Identify which cell holds the provided text, then report its (x, y) central coordinate. 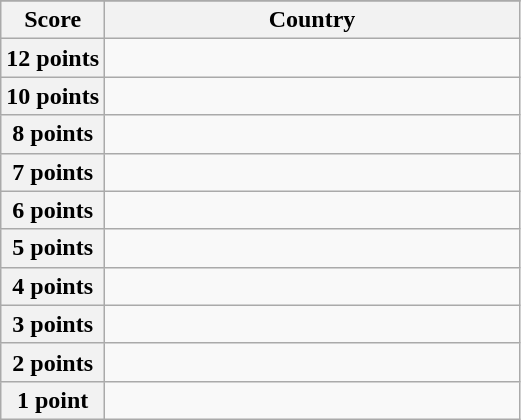
1 point (53, 400)
8 points (53, 134)
4 points (53, 286)
2 points (53, 362)
3 points (53, 324)
Score (53, 20)
Country (312, 20)
10 points (53, 96)
6 points (53, 210)
7 points (53, 172)
12 points (53, 58)
5 points (53, 248)
